From the cell containing the given text, extract its center point as [X, Y] coordinate. 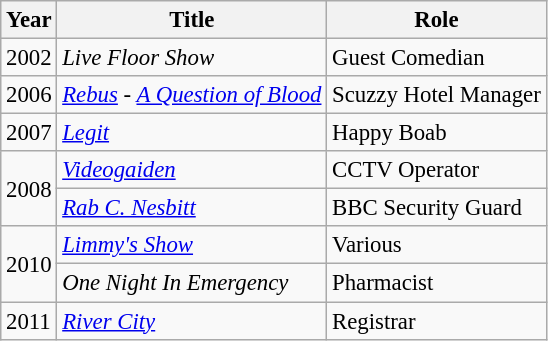
Year [29, 20]
Videogaiden [192, 170]
Limmy's Show [192, 245]
2010 [29, 264]
2008 [29, 188]
Scuzzy Hotel Manager [436, 95]
Registrar [436, 321]
River City [192, 321]
BBC Security Guard [436, 208]
One Night In Emergency [192, 283]
2002 [29, 58]
2006 [29, 95]
Role [436, 20]
Legit [192, 133]
Guest Comedian [436, 58]
CCTV Operator [436, 170]
Pharmacist [436, 283]
Title [192, 20]
Happy Boab [436, 133]
2007 [29, 133]
Rebus - A Question of Blood [192, 95]
Live Floor Show [192, 58]
Various [436, 245]
2011 [29, 321]
Rab C. Nesbitt [192, 208]
